Provide the [x, y] coordinate of the cell's center where the given text is located.  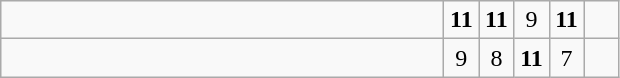
8 [496, 58]
7 [566, 58]
